Scan for the cell matching the given text and deliver its (X, Y) coordinate at center. 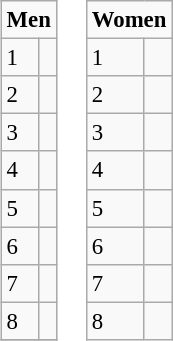
Women (128, 20)
Men (28, 20)
